Search for the cell housing the specified text and yield its (x, y) center coordinate. 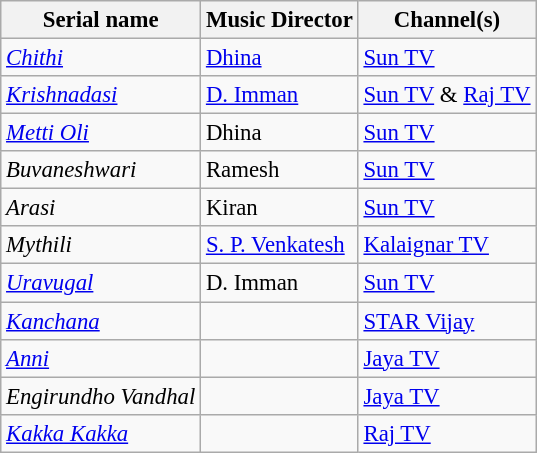
Mythili (101, 245)
Kiran (280, 208)
Uravugal (101, 283)
S. P. Venkatesh (280, 245)
Serial name (101, 20)
STAR Vijay (447, 321)
Arasi (101, 208)
Raj TV (447, 433)
Ramesh (280, 170)
Chithi (101, 58)
Kakka Kakka (101, 433)
Engirundho Vandhal (101, 396)
Krishnadasi (101, 95)
Music Director (280, 20)
Channel(s) (447, 20)
Buvaneshwari (101, 170)
Metti Oli (101, 133)
Sun TV & Raj TV (447, 95)
Anni (101, 358)
Kalaignar TV (447, 245)
Kanchana (101, 321)
